Find where the given text appears and provide that cell's center as [x, y] coordinate. 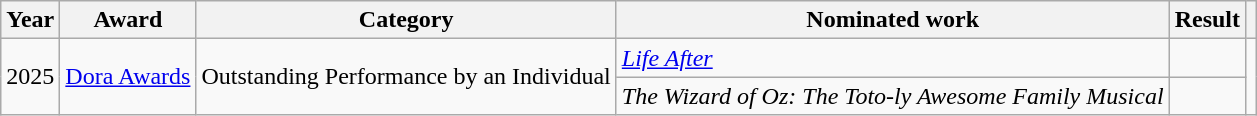
Life After [892, 58]
Nominated work [892, 20]
Category [406, 20]
Award [128, 20]
Outstanding Performance by an Individual [406, 77]
Year [30, 20]
Dora Awards [128, 77]
2025 [30, 77]
The Wizard of Oz: The Toto-ly Awesome Family Musical [892, 96]
Result [1207, 20]
